From the cell containing the given text, extract its center point as (X, Y) coordinate. 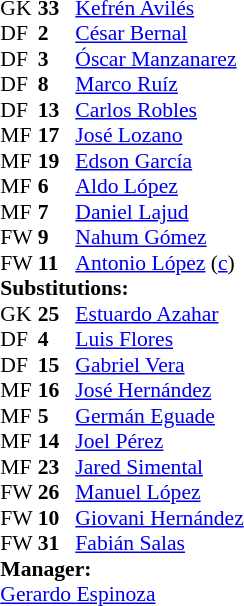
2 (57, 33)
13 (57, 110)
Óscar Manzanarez (159, 59)
11 (57, 263)
15 (57, 365)
César Bernal (159, 33)
Daniel Lajud (159, 212)
31 (57, 543)
José Hernández (159, 391)
Fabián Salas (159, 543)
Carlos Robles (159, 110)
Gabriel Vera (159, 365)
7 (57, 212)
Substitutions: (122, 289)
19 (57, 161)
6 (57, 187)
5 (57, 416)
Marco Ruíz (159, 85)
Aldo López (159, 187)
23 (57, 467)
17 (57, 135)
Manuel López (159, 493)
Giovani Hernández (159, 518)
3 (57, 59)
14 (57, 441)
Nahum Gómez (159, 237)
9 (57, 237)
GK (19, 314)
Germán Eguade (159, 416)
26 (57, 493)
Manager: (122, 569)
16 (57, 391)
Antonio López (c) (159, 263)
Edson García (159, 161)
Joel Pérez (159, 441)
10 (57, 518)
4 (57, 339)
Luis Flores (159, 339)
Estuardo Azahar (159, 314)
25 (57, 314)
Jared Simental (159, 467)
José Lozano (159, 135)
8 (57, 85)
